Capture the cell that displays the provided text and extract its (x, y) central coordinate. 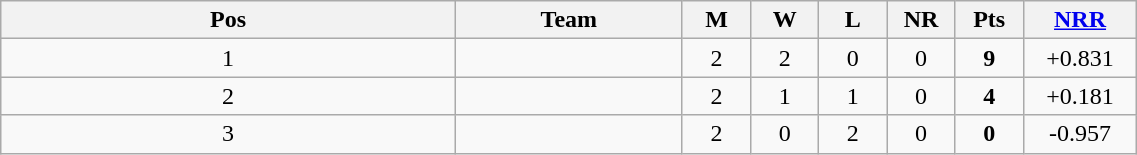
+0.831 (1080, 58)
NR (921, 20)
L (853, 20)
M (716, 20)
3 (228, 134)
Pos (228, 20)
-0.957 (1080, 134)
W (785, 20)
9 (989, 58)
NRR (1080, 20)
Team (568, 20)
+0.181 (1080, 96)
4 (989, 96)
Pts (989, 20)
